Detect which cell encompasses the target text, then output its [x, y] center coordinate. 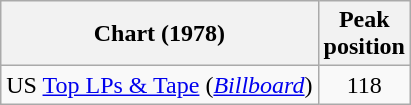
118 [364, 85]
Peak position [364, 34]
US Top LPs & Tape (Billboard) [160, 85]
Chart (1978) [160, 34]
